Find where the given text appears and provide that cell's center as [x, y] coordinate. 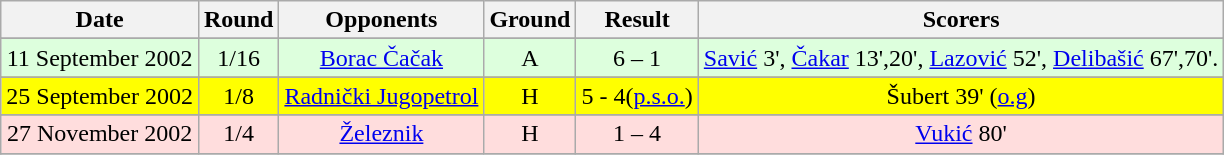
25 September 2002 [100, 96]
Šubert 39' (o.g) [961, 96]
27 November 2002 [100, 134]
1/4 [238, 134]
A [530, 58]
Radnički Jugopetrol [382, 96]
Železnik [382, 134]
11 September 2002 [100, 58]
Scorers [961, 20]
Result [637, 20]
6 – 1 [637, 58]
Savić 3', Čakar 13',20', Lazović 52', Delibašić 67',70'. [961, 58]
1 – 4 [637, 134]
Date [100, 20]
Ground [530, 20]
1/16 [238, 58]
Borac Čačak [382, 58]
Round [238, 20]
5 - 4(p.s.o.) [637, 96]
1/8 [238, 96]
Vukić 80' [961, 134]
Opponents [382, 20]
